For the text-containing cell, return its midpoint in [X, Y] coordinate format. 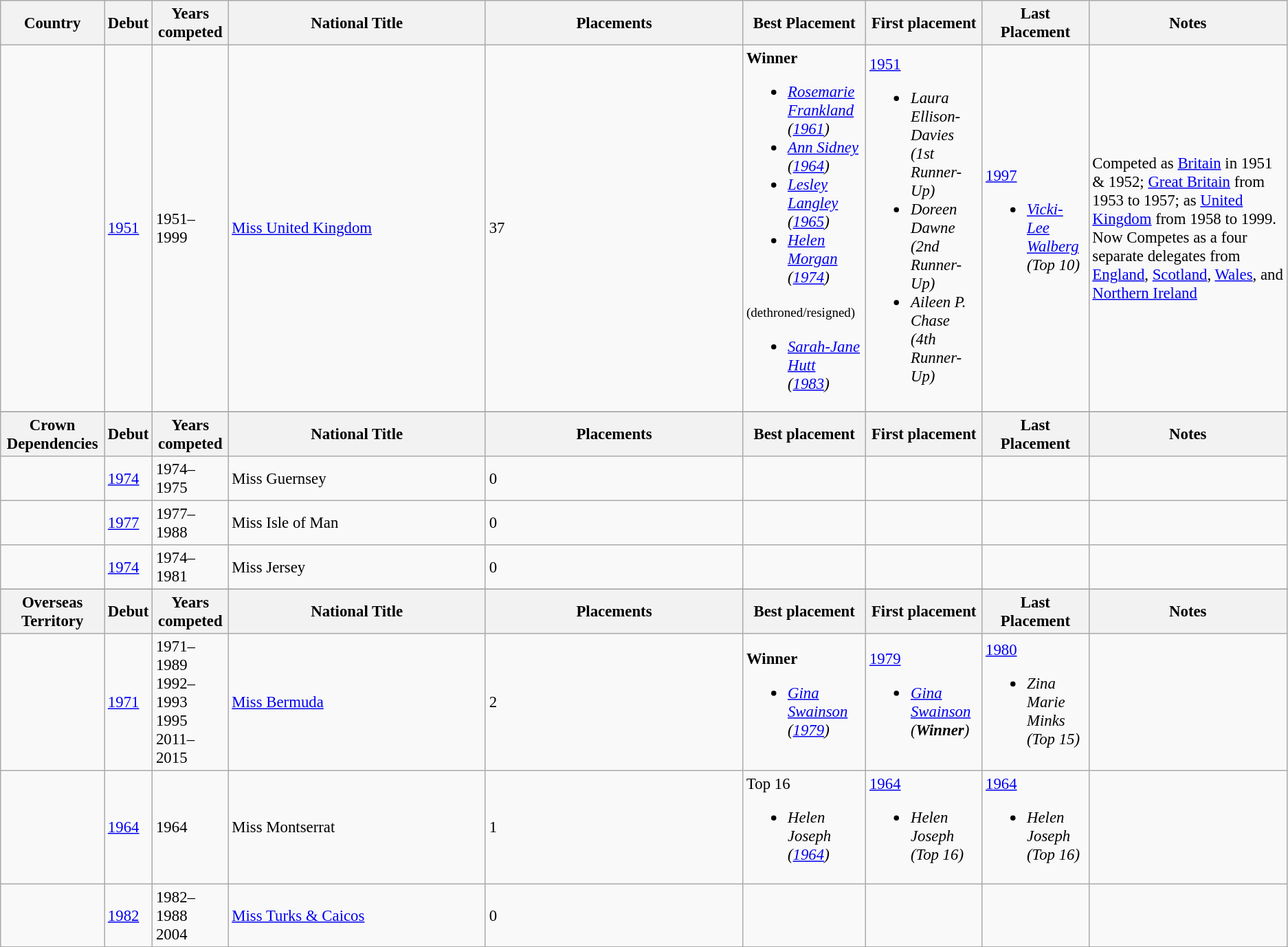
2 [614, 702]
1971–19891992–199319952011–2015 [190, 702]
Top 16Helen Joseph(1964) [804, 827]
WinnerRosemarie Frankland(1961)Ann Sidney(1964)Lesley Langley(1965)Helen Morgan(1974)(dethroned/resigned)Sarah-Jane Hutt(1983) [804, 229]
Miss Guernsey [357, 478]
1974–1981 [190, 568]
1982–19882004 [190, 915]
Best Placement [804, 23]
1951Laura Ellison-Davies(1st Runner-Up)Doreen Dawne(2nd Runner-Up)Aileen P. Chase(4th Runner-Up) [924, 229]
1951–1999 [190, 229]
1977–1988 [190, 522]
1951 [129, 229]
1997Vicki-Lee Walberg(Top 10) [1035, 229]
Miss Bermuda [357, 702]
WinnerGina Swainson(1979) [804, 702]
1980Zina Marie Minks(Top 15) [1035, 702]
1971 [129, 702]
Miss Jersey [357, 568]
1 [614, 827]
Miss Isle of Man [357, 522]
37 [614, 229]
Miss Turks & Caicos [357, 915]
Miss United Kingdom [357, 229]
1979Gina Swainson(Winner) [924, 702]
Miss Montserrat [357, 827]
1982 [129, 915]
Overseas Territory [52, 612]
Country [52, 23]
Crown Dependencies [52, 434]
1977 [129, 522]
1974–1975 [190, 478]
